Detect which cell encompasses the target text, then output its [x, y] center coordinate. 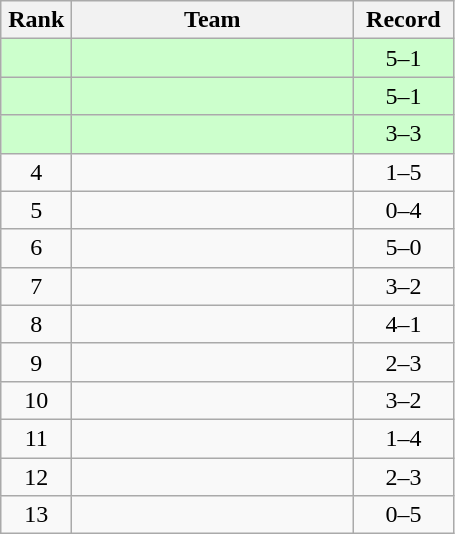
5 [36, 210]
Rank [36, 20]
4 [36, 172]
5–0 [404, 248]
7 [36, 286]
0–4 [404, 210]
Record [404, 20]
4–1 [404, 324]
3–3 [404, 134]
1–4 [404, 438]
Team [212, 20]
0–5 [404, 515]
13 [36, 515]
10 [36, 400]
9 [36, 362]
11 [36, 438]
12 [36, 477]
6 [36, 248]
1–5 [404, 172]
8 [36, 324]
